Output the [X, Y] coordinate of the center of the cell containing the given text.  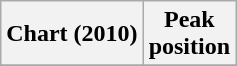
Peakposition [189, 34]
Chart (2010) [72, 34]
